Return [X, Y] of the center of cell containing provided text 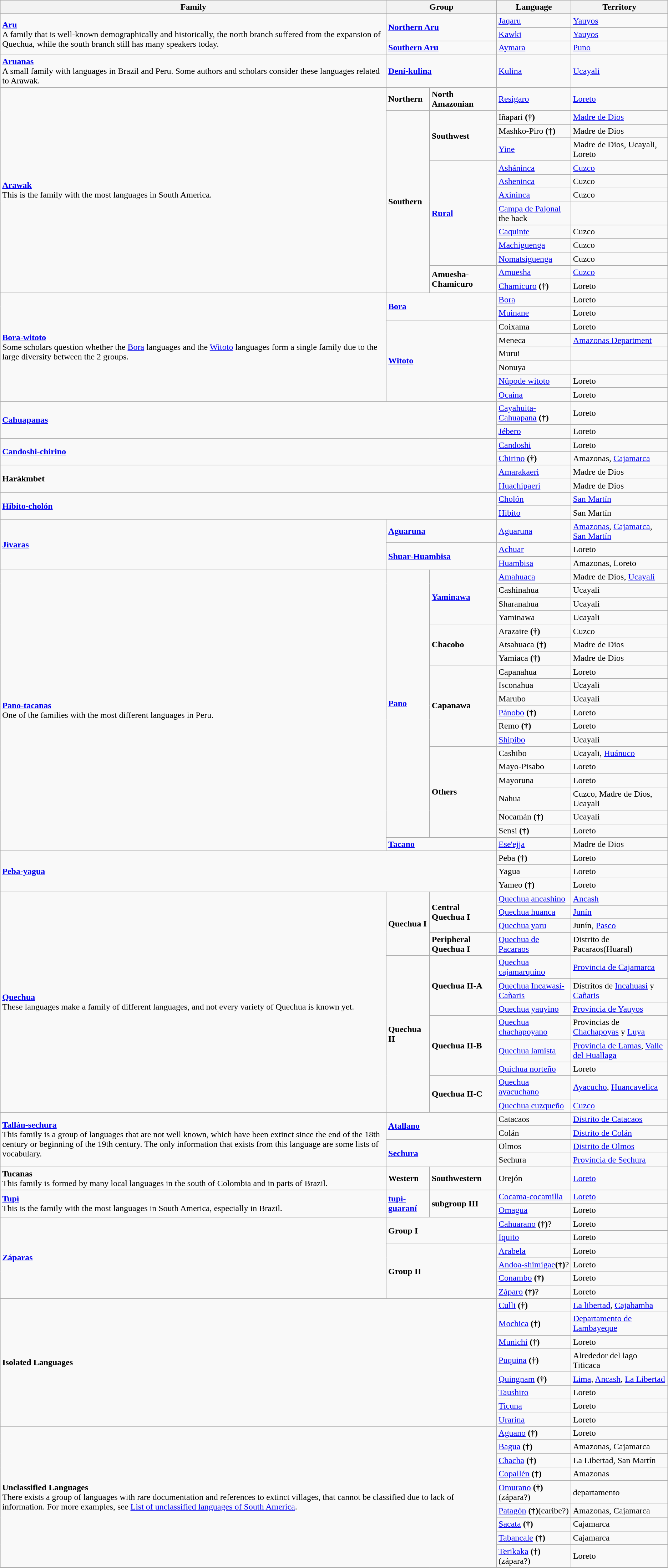
Kulina [534, 71]
Aguano (†) [534, 1433]
Catacaos [534, 1119]
Quechua ayacuchano [534, 1087]
Junín [619, 912]
Ancash [619, 898]
Ocaina [534, 394]
Remo (†) [534, 726]
Distrito de Olmos [619, 1146]
Ese'ejja [534, 844]
Záparas [193, 1258]
Northern Aru [442, 27]
Chamicuro (†) [534, 286]
Asháninca [534, 168]
Junín, Pasco [619, 926]
Cholón [534, 499]
QuechuaThese languages make a family of different languages, and not every variety of Quechua is known yet. [193, 1002]
Omurano (†)(zápara?) [534, 1492]
Andoa-shimigae(†)? [534, 1265]
Amahuaca [534, 577]
Yagua [534, 871]
Family [193, 7]
Quechua cuzqueño [534, 1105]
Culli (†) [534, 1305]
Western [408, 1178]
Amuesha [534, 272]
Southern Aru [442, 48]
Nomatsiguenga [534, 259]
Atsahuaca (†) [534, 644]
Ticuna [534, 1406]
Isolated Languages [248, 1362]
Quechua II-B [463, 1046]
Quechua yauyino [534, 1009]
Capanawa [463, 705]
Marubo [534, 699]
Iquito [534, 1237]
Cahuapanas [248, 419]
Dení-kulina [442, 71]
Madre de Dios, Ucayali [619, 577]
Resígaro [534, 99]
Distrito de Colán [619, 1133]
Witoto [442, 361]
Southwestern [463, 1178]
Orejón [534, 1178]
Distrito de Catacaos [619, 1119]
Puquina (†) [534, 1360]
Southwest [463, 136]
TucanasThis family is formed by many local languages in the south of Colombia and in parts of Brazil. [193, 1178]
Group II [442, 1271]
Murui [534, 354]
Sharanahua [534, 604]
Kawki [534, 34]
Tabancale (†) [534, 1538]
Territory [619, 7]
Hibito-cholón [248, 506]
ArawakThis is the family with the most languages in South America. [193, 190]
Quechua II-C [463, 1094]
Chacobo [463, 644]
Yamiaca (†) [534, 658]
Candoshi [534, 445]
Jaqaru [534, 21]
Quechua chachapoyano [534, 1027]
Tacano [442, 844]
subgroup III [463, 1204]
Northern [408, 99]
Quechua huanca [534, 912]
Munichi (†) [534, 1342]
Amarakaeri [534, 472]
Taushiro [534, 1392]
Sensi (†) [534, 831]
Sacata (†) [534, 1524]
Lima, Ancash, La Libertad [619, 1379]
departamento [619, 1492]
Provincia de Cajamarca [619, 967]
Distrito de Pacaraos(Huaral) [619, 944]
TupíThis is the family with the most languages in South America, especially in Brazil. [193, 1204]
Amazonas Department [619, 340]
Mashko-Piro (†) [534, 131]
Asheninca [534, 181]
Cashibo [534, 753]
Isconahua [534, 685]
Mochica (†) [534, 1324]
Provincia de Yauyos [619, 1009]
Candoshi-chirino [248, 451]
Amazonas [619, 1474]
Jívaras [193, 545]
Huambisa [534, 563]
Quichua norteño [534, 1069]
Amuesha-Chamicuro [463, 279]
Omagua [534, 1210]
Quechua yaru [534, 926]
Group [442, 7]
Cayahuita-Cahuapana (†) [534, 413]
La libertad, Cajabamba [619, 1305]
Cocama-cocamilla [534, 1197]
Bagua (†) [534, 1447]
Iñapari (†) [534, 117]
Yine [534, 149]
Colán [534, 1133]
Urarina [534, 1420]
Quechua I [408, 924]
Distritos de Incahuasi y Cañaris [619, 991]
Pánobo (†) [534, 713]
Mayoruna [534, 780]
Others [463, 792]
AruanasA small family with languages in Brazil and Peru. Some authors and scholars consider these languages related to Arawak. [193, 71]
Provincias de Chachapoyas y Luya [619, 1027]
Group I [442, 1231]
Conambo (†) [534, 1278]
Harákmbet [248, 479]
Amazonas, Loreto [619, 563]
Achuar [534, 550]
Aymara [534, 48]
Copallén (†) [534, 1474]
Quechua Incawasi-Cañaris [534, 991]
Quechua lamista [534, 1051]
Quechua II [408, 1034]
Nahua [534, 799]
Chirino (†) [534, 459]
Puno [619, 48]
Quechua II-A [463, 986]
Arazaire (†) [534, 631]
Pano-tacanasOne of the families with the most different languages in Peru. [193, 710]
Provincia de Lamas, Valle del Huallaga [619, 1051]
Terikaka (†)(zápara?) [534, 1556]
Quingnam (†) [534, 1379]
Coixama [534, 327]
Hibito [534, 513]
Cuzco, Madre de Dios, Ucayali [619, 799]
Axininca [534, 195]
Záparo (†)? [534, 1292]
Jébero [534, 431]
Capanahua [534, 671]
Alrededor del lago Titicaca [619, 1360]
Amazonas, Cajamarca, San Martín [619, 531]
Machiguenga [534, 245]
Nonuya [534, 367]
Ucayali, Huánuco [619, 753]
Peba-yagua [248, 871]
Departamento de Lambayeque [619, 1324]
Ayacucho, Huancavelica [619, 1087]
Pano [408, 704]
Madre de Dios, Ucayali, Loreto [619, 149]
Yameo (†) [534, 885]
Muinane [534, 313]
Chacha (†) [534, 1460]
Quechua cajamarquino [534, 967]
Caquinte [534, 232]
Campa de Pajonalthe hack [534, 213]
Olmos [534, 1146]
Southern [408, 202]
Provincia de Sechura [619, 1160]
North Amazonian [463, 99]
Patagón (†)(caribe?) [534, 1511]
La Libertad, San Martín [619, 1460]
Mayo-Pisabo [534, 767]
Quechua ancashino [534, 898]
Huachipaeri [534, 486]
Nüpode witoto [534, 381]
Central Quechua I [463, 912]
Language [534, 7]
Shuar-Huambisa [442, 556]
Nocamán (†) [534, 817]
Peba (†) [534, 858]
Shipibo [534, 740]
Arabela [534, 1251]
Rural [463, 213]
Meneca [534, 340]
tupí-guaraní [408, 1204]
Quechua de Pacaraos [534, 944]
Peripheral Quechua I [463, 944]
Cashinahua [534, 590]
Atallano [442, 1126]
Cahuarano (†)? [534, 1224]
